Find where the given text appears and provide that cell's center as (X, Y) coordinate. 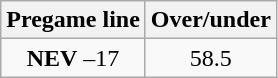
NEV –17 (74, 58)
Pregame line (74, 20)
58.5 (210, 58)
Over/under (210, 20)
